Locate the cell with the specified text and output its [x, y] center coordinate. 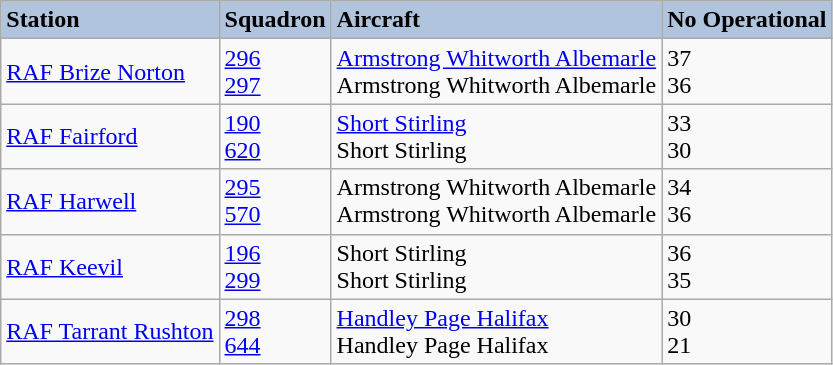
RAF Keevil [110, 266]
Squadron [275, 20]
RAF Brize Norton [110, 72]
34 36 [747, 202]
RAF Fairford [110, 136]
33 30 [747, 136]
30 21 [747, 332]
37 36 [747, 72]
196 299 [275, 266]
295 570 [275, 202]
RAF Tarrant Rushton [110, 332]
Aircraft [496, 20]
190 620 [275, 136]
298 644 [275, 332]
No Operational [747, 20]
RAF Harwell [110, 202]
Station [110, 20]
296 297 [275, 72]
36 35 [747, 266]
Handley Page Halifax Handley Page Halifax [496, 332]
